From the cell containing the given text, extract its center point as [x, y] coordinate. 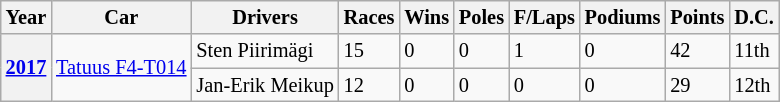
Podiums [623, 17]
Points [697, 17]
29 [697, 85]
Year [26, 17]
15 [370, 51]
Sten Piirimägi [264, 51]
D.C. [754, 17]
Drivers [264, 17]
12th [754, 85]
F/Laps [544, 17]
Races [370, 17]
12 [370, 85]
Wins [426, 17]
2017 [26, 68]
Jan-Erik Meikup [264, 85]
1 [544, 51]
Car [121, 17]
Poles [482, 17]
11th [754, 51]
Tatuus F4-T014 [121, 68]
42 [697, 51]
